Determine the [X, Y] coordinate at the center of the cell enclosing the given text.  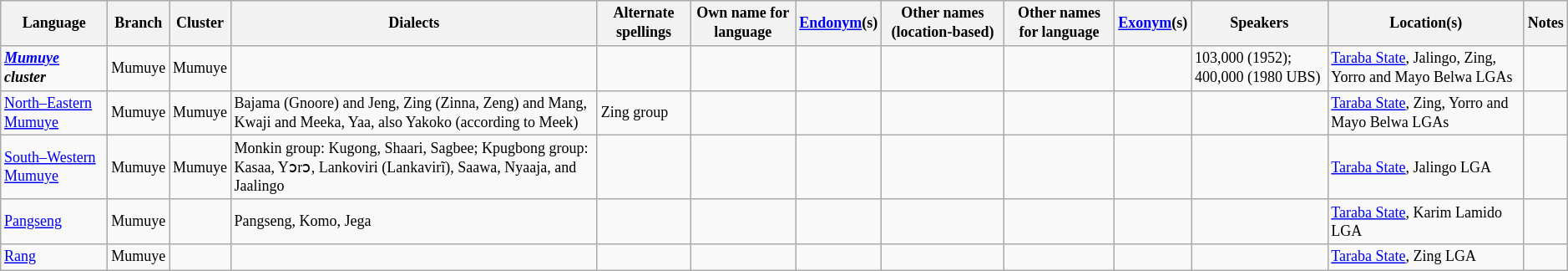
Taraba State, Zing LGA [1426, 258]
Speakers [1259, 23]
103,000 (1952); 400,000 (1980 UBS) [1259, 68]
Pangseng, Komo, Jega [414, 222]
Rang [54, 258]
Dialects [414, 23]
Branch [139, 23]
Taraba State, Jalingo, Zing, Yorro and Mayo Belwa LGAs [1426, 68]
Location(s) [1426, 23]
Own name for language [743, 23]
Taraba State, Zing, Yorro and Mayo Belwa LGAs [1426, 113]
Bajama (Gnoore) and Jeng, Zing (Zinna, Zeng) and Mang, Kwaji and Meeka, Yaa, also Yakoko (according to Meek) [414, 113]
Taraba State, Jalingo LGA [1426, 167]
Language [54, 23]
North–Eastern Mumuye [54, 113]
Other names for language [1059, 23]
Exonym(s) [1153, 23]
Endonym(s) [838, 23]
Notes [1545, 23]
South–Western Mumuye [54, 167]
Alternate spellings [643, 23]
Mumuye cluster [54, 68]
Cluster [200, 23]
Pangseng [54, 222]
Zing group [643, 113]
Other names (location-based) [943, 23]
Monkin group: Kugong, Shaari, Sagbee; Kpugbong group: Kasaa, Yɔrɔ, Lankoviri (Lankavirĩ), Saawa, Nyaaja, and Jaalingo [414, 167]
Taraba State, Karim Lamido LGA [1426, 222]
